Return (x, y) of the center of cell containing provided text 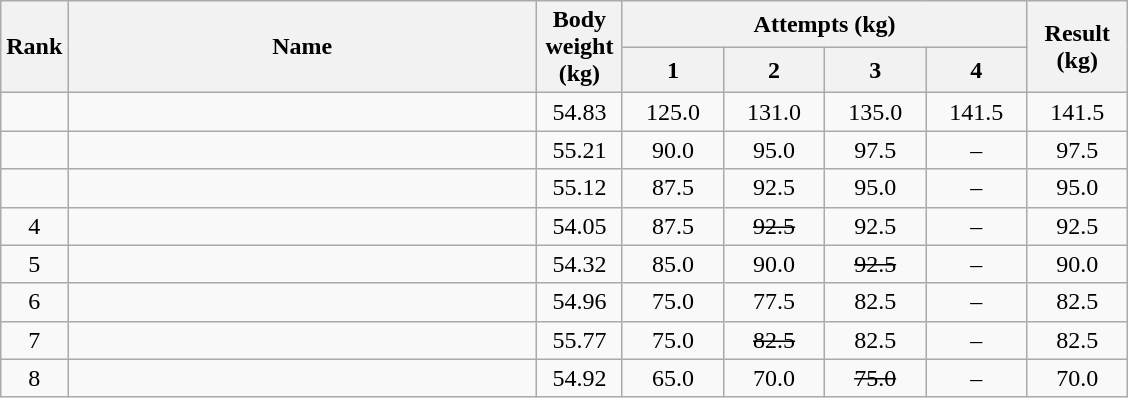
Result (kg) (1078, 47)
5 (34, 264)
54.96 (579, 302)
54.32 (579, 264)
54.92 (579, 378)
55.12 (579, 188)
Attempts (kg) (824, 24)
Rank (34, 47)
Name (302, 47)
7 (34, 340)
55.21 (579, 150)
3 (876, 70)
77.5 (774, 302)
135.0 (876, 112)
8 (34, 378)
2 (774, 70)
6 (34, 302)
54.05 (579, 226)
1 (672, 70)
125.0 (672, 112)
54.83 (579, 112)
85.0 (672, 264)
65.0 (672, 378)
Body weight (kg) (579, 47)
55.77 (579, 340)
131.0 (774, 112)
